Find where the given text appears and provide that cell's center as [x, y] coordinate. 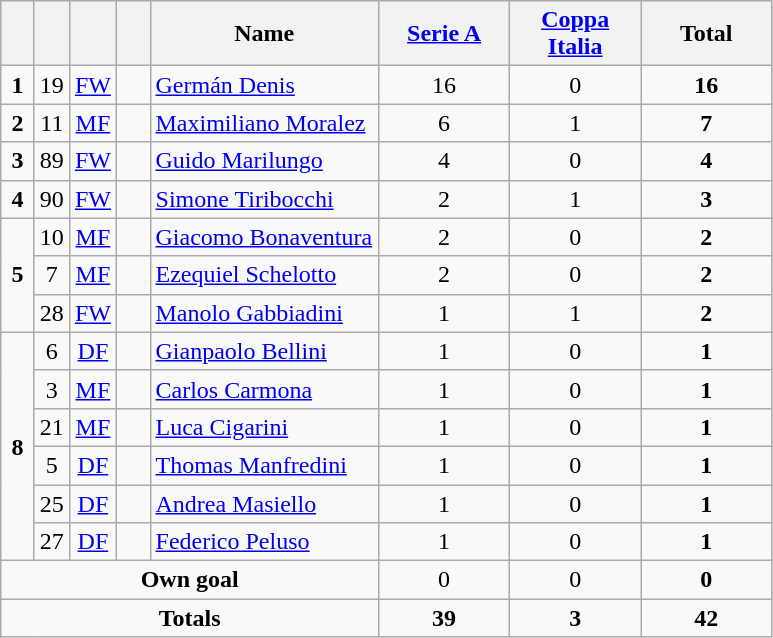
Carlos Carmona [264, 389]
Guido Marilungo [264, 161]
25 [52, 503]
Gianpaolo Bellini [264, 351]
Germán Denis [264, 85]
90 [52, 199]
11 [52, 123]
Giacomo Bonaventura [264, 237]
19 [52, 85]
Manolo Gabbiadini [264, 313]
Ezequiel Schelotto [264, 275]
Luca Cigarini [264, 427]
39 [444, 618]
Maximiliano Moralez [264, 123]
8 [18, 446]
Thomas Manfredini [264, 465]
Andrea Masiello [264, 503]
21 [52, 427]
Own goal [190, 580]
Totals [190, 618]
89 [52, 161]
Simone Tiribocchi [264, 199]
Coppa Italia [576, 34]
27 [52, 542]
10 [52, 237]
Total [706, 34]
42 [706, 618]
Serie A [444, 34]
28 [52, 313]
Federico Peluso [264, 542]
Name [264, 34]
